Detect which cell encompasses the target text, then output its (x, y) center coordinate. 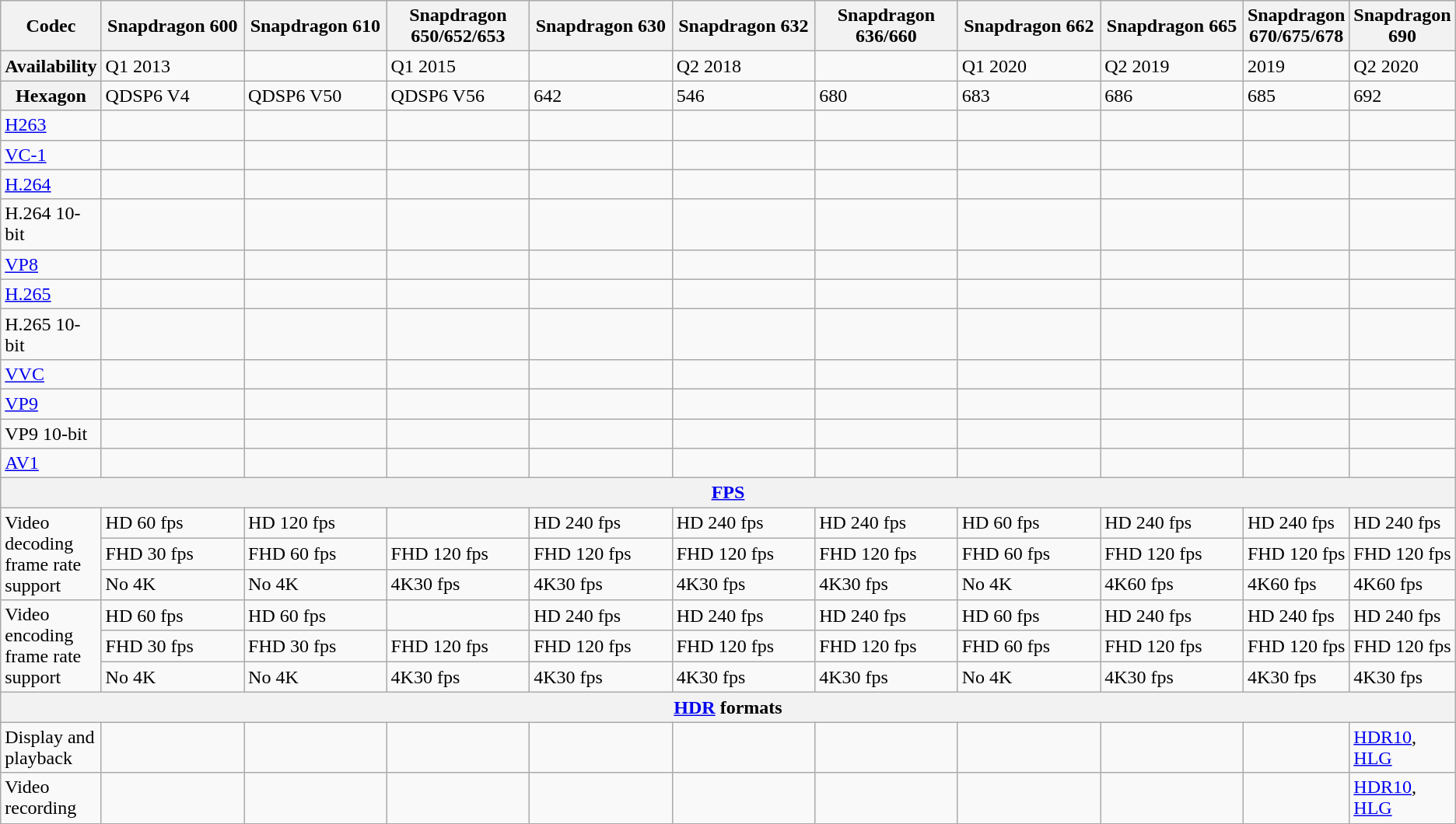
Snapdragon 662 (1029, 26)
Snapdragon 636/660 (887, 26)
692 (1402, 96)
546 (744, 96)
VC-1 (51, 155)
H.264 10-bit (51, 224)
VVC (51, 374)
Videorecording (51, 798)
HDR formats (728, 707)
Q2 2019 (1172, 66)
QDSP6 V4 (173, 96)
Snapdragon 632 (744, 26)
QDSP6 V56 (458, 96)
683 (1029, 96)
Codec (51, 26)
Snapdragon 630 (601, 26)
VP9 10-bit (51, 433)
Snapdragon 610 (316, 26)
Video decoding frame rate support (51, 553)
686 (1172, 96)
Q1 2020 (1029, 66)
Hexagon (51, 96)
Q2 2020 (1402, 66)
AV1 (51, 463)
H.265 10-bit (51, 334)
Snapdragon 650/652/653 (458, 26)
Display andplayback (51, 748)
H263 (51, 125)
Snapdragon 600 (173, 26)
HD 120 fps (316, 523)
Video encoding frame rate support (51, 647)
QDSP6 V50 (316, 96)
642 (601, 96)
Snapdragon 665 (1172, 26)
Availability (51, 66)
Snapdragon 690 (1402, 26)
Q1 2013 (173, 66)
H.265 (51, 294)
Q2 2018 (744, 66)
Q1 2015 (458, 66)
2019 (1296, 66)
Snapdragon 670/675/678 (1296, 26)
685 (1296, 96)
680 (887, 96)
VP8 (51, 264)
VP9 (51, 403)
FPS (728, 493)
H.264 (51, 184)
